Return the [X, Y] coordinate for the center point of the cell that contains the specified text.  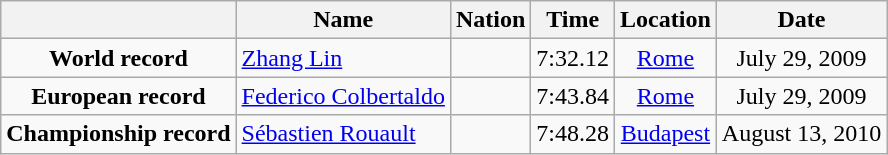
August 13, 2010 [801, 134]
World record [118, 58]
7:43.84 [573, 96]
Zhang Lin [343, 58]
Name [343, 20]
Nation [490, 20]
7:48.28 [573, 134]
Federico Colbertaldo [343, 96]
Championship record [118, 134]
7:32.12 [573, 58]
Date [801, 20]
Sébastien Rouault [343, 134]
European record [118, 96]
Time [573, 20]
Budapest [666, 134]
Location [666, 20]
